Capture the cell that displays the provided text and extract its (X, Y) central coordinate. 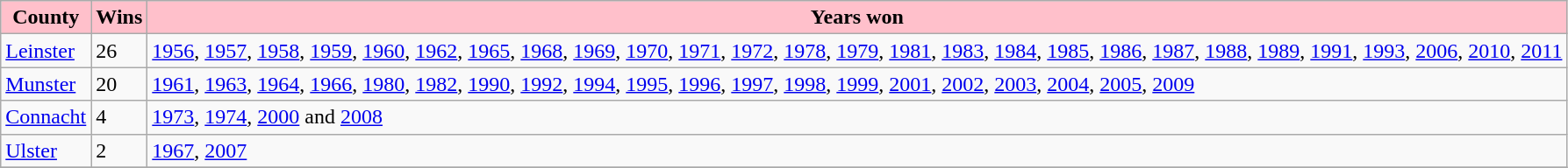
20 (119, 84)
1961, 1963, 1964, 1966, 1980, 1982, 1990, 1992, 1994, 1995, 1996, 1997, 1998, 1999, 2001, 2002, 2003, 2004, 2005, 2009 (857, 84)
2 (119, 150)
4 (119, 117)
1967, 2007 (857, 150)
1973, 1974, 2000 and 2008 (857, 117)
Munster (46, 84)
Connacht (46, 117)
Wins (119, 17)
Leinster (46, 51)
26 (119, 51)
Years won (857, 17)
County (46, 17)
Ulster (46, 150)
